Find where the given text appears and provide that cell's center as (x, y) coordinate. 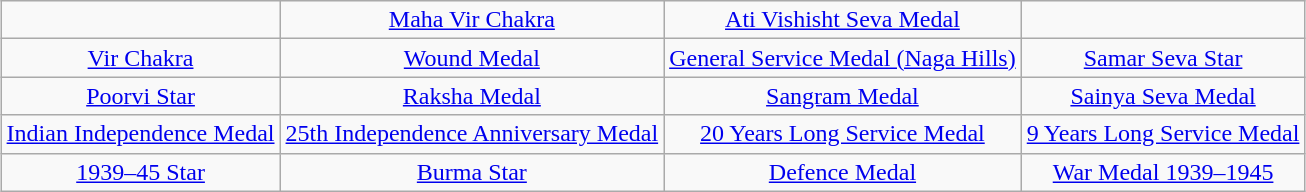
Burma Star (472, 172)
Sainya Seva Medal (1163, 96)
War Medal 1939–1945 (1163, 172)
Ati Vishisht Seva Medal (843, 20)
25th Independence Anniversary Medal (472, 134)
Sangram Medal (843, 96)
Vir Chakra (140, 58)
Raksha Medal (472, 96)
20 Years Long Service Medal (843, 134)
1939–45 Star (140, 172)
Indian Independence Medal (140, 134)
General Service Medal (Naga Hills) (843, 58)
Samar Seva Star (1163, 58)
Maha Vir Chakra (472, 20)
9 Years Long Service Medal (1163, 134)
Wound Medal (472, 58)
Defence Medal (843, 172)
Poorvi Star (140, 96)
